Find where the given text appears and provide that cell's center as [X, Y] coordinate. 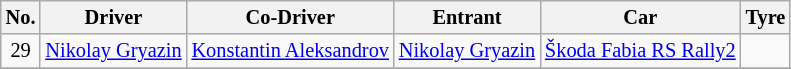
Tyre [766, 17]
Car [640, 17]
Konstantin Aleksandrov [290, 51]
Škoda Fabia RS Rally2 [640, 51]
Co-Driver [290, 17]
Entrant [467, 17]
29 [21, 51]
Driver [113, 17]
No. [21, 17]
